From the cell containing the given text, extract its center point as (x, y) coordinate. 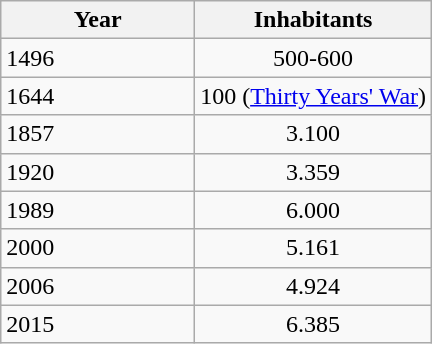
5.161 (314, 248)
2006 (98, 286)
6.000 (314, 210)
Year (98, 20)
2000 (98, 248)
1644 (98, 96)
1989 (98, 210)
1496 (98, 58)
500-600 (314, 58)
4.924 (314, 286)
Inhabitants (314, 20)
100 (Thirty Years' War) (314, 96)
6.385 (314, 324)
2015 (98, 324)
1857 (98, 134)
3.359 (314, 172)
1920 (98, 172)
3.100 (314, 134)
